From the cell containing the given text, extract its center point as (x, y) coordinate. 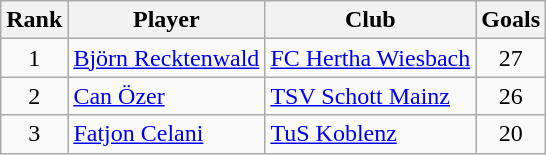
FC Hertha Wiesbach (370, 58)
Club (370, 20)
26 (511, 96)
Björn Recktenwald (166, 58)
27 (511, 58)
Rank (34, 20)
Can Özer (166, 96)
Goals (511, 20)
1 (34, 58)
Fatjon Celani (166, 134)
3 (34, 134)
TSV Schott Mainz (370, 96)
2 (34, 96)
TuS Koblenz (370, 134)
20 (511, 134)
Player (166, 20)
